From the cell containing the given text, extract its center point as (X, Y) coordinate. 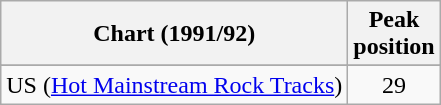
Chart (1991/92) (174, 34)
Peakposition (394, 34)
US (Hot Mainstream Rock Tracks) (174, 85)
29 (394, 85)
